Pinpoint the cell where the given text exists, returning its (X, Y) midpoint coordinate. 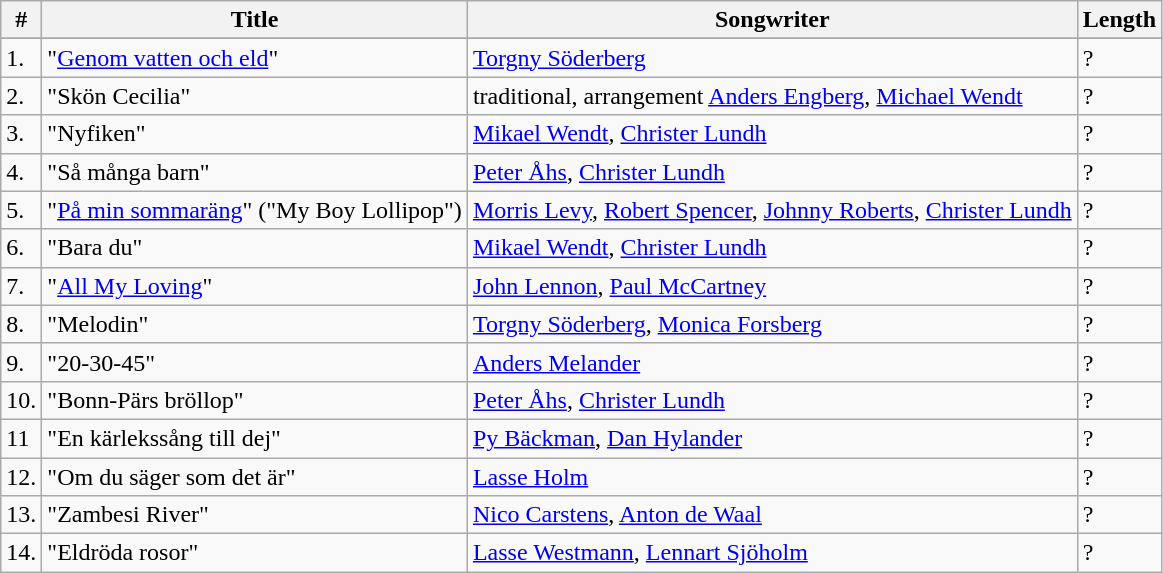
Songwriter (772, 20)
Lasse Westmann, Lennart Sjöholm (772, 553)
"Skön Cecilia" (255, 96)
Nico Carstens, Anton de Waal (772, 515)
3. (22, 134)
13. (22, 515)
10. (22, 400)
12. (22, 477)
4. (22, 172)
2. (22, 96)
Torgny Söderberg, Monica Forsberg (772, 324)
"Zambesi River" (255, 515)
Torgny Söderberg (772, 58)
"All My Loving" (255, 286)
Lasse Holm (772, 477)
"Om du säger som det är" (255, 477)
"20-30-45" (255, 362)
traditional, arrangement Anders Engberg, Michael Wendt (772, 96)
"Bonn-Pärs bröllop" (255, 400)
6. (22, 248)
14. (22, 553)
"En kärlekssång till dej" (255, 438)
Title (255, 20)
7. (22, 286)
"Så många barn" (255, 172)
8. (22, 324)
Morris Levy, Robert Spencer, Johnny Roberts, Christer Lundh (772, 210)
"Melodin" (255, 324)
"Genom vatten och eld" (255, 58)
"På min sommaräng" ("My Boy Lollipop") (255, 210)
"Eldröda rosor" (255, 553)
# (22, 20)
11 (22, 438)
Anders Melander (772, 362)
9. (22, 362)
Length (1119, 20)
5. (22, 210)
"Bara du" (255, 248)
"Nyfiken" (255, 134)
John Lennon, Paul McCartney (772, 286)
Py Bäckman, Dan Hylander (772, 438)
1. (22, 58)
